Extract the (x, y) coordinate from the center of the cell holding the provided text.  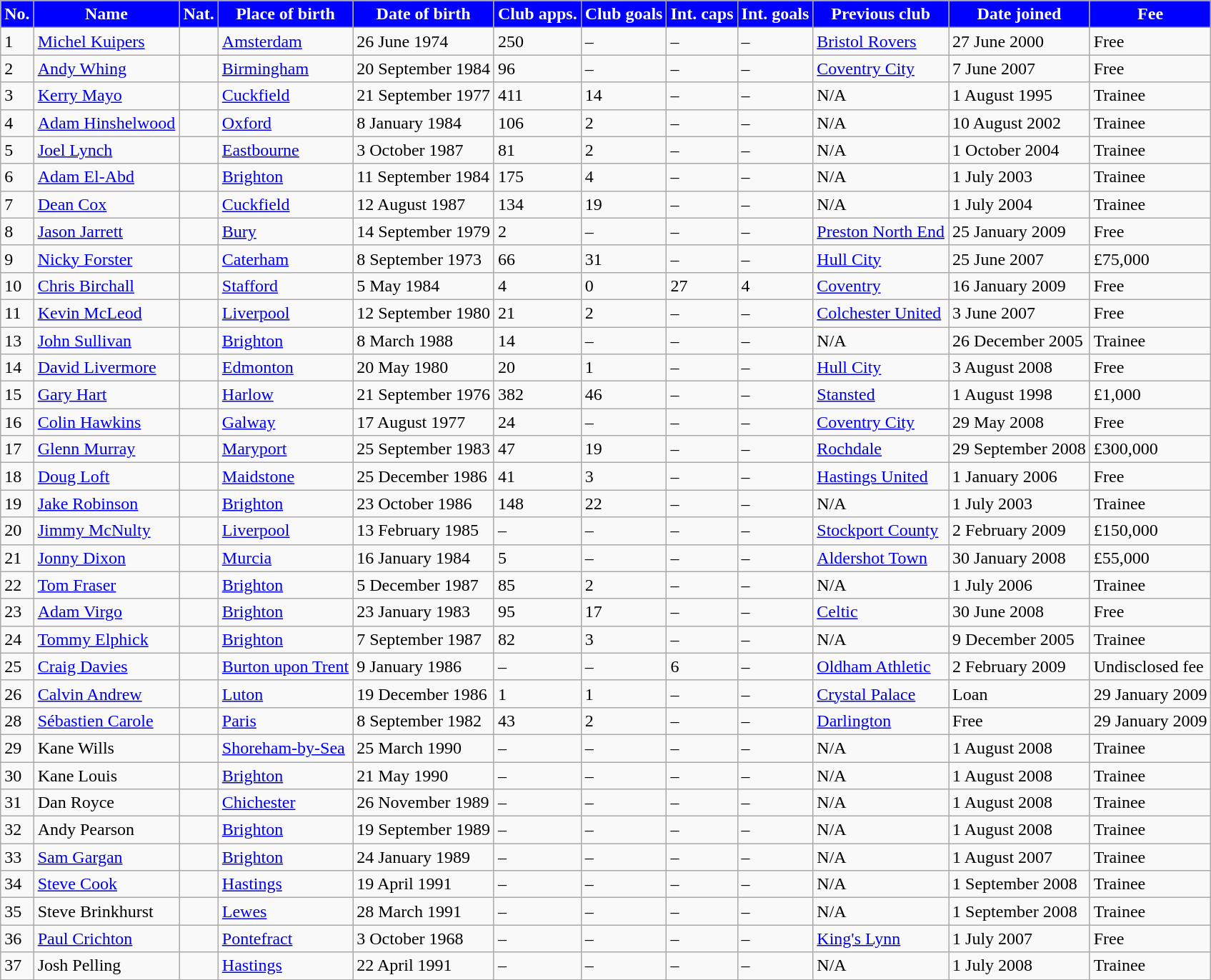
King's Lynn (881, 939)
Caterham (285, 259)
24 January 1989 (424, 857)
3 August 2008 (1020, 368)
12 September 1980 (424, 313)
Place of birth (285, 14)
Steve Brinkhurst (106, 911)
23 October 1986 (424, 504)
148 (537, 504)
Stafford (285, 286)
Stansted (881, 395)
21 May 1990 (424, 775)
Loan (1020, 694)
Gary Hart (106, 395)
19 April 1991 (424, 884)
8 September 1982 (424, 721)
12 August 1987 (424, 204)
Adam El-Abd (106, 177)
29 September 2008 (1020, 449)
30 January 2008 (1020, 558)
Jimmy McNulty (106, 531)
Stockport County (881, 531)
41 (537, 476)
Coventry (881, 286)
Steve Cook (106, 884)
25 January 2009 (1020, 231)
£300,000 (1150, 449)
Rochdale (881, 449)
29 (17, 748)
14 September 1979 (424, 231)
Dan Royce (106, 803)
26 June 1974 (424, 41)
22 April 1991 (424, 966)
30 June 2008 (1020, 612)
16 January 2009 (1020, 286)
43 (537, 721)
18 (17, 476)
35 (17, 911)
23 (17, 612)
Birmingham (285, 69)
46 (624, 395)
Aldershot Town (881, 558)
25 (17, 666)
15 (17, 395)
7 (17, 204)
David Livermore (106, 368)
Hastings United (881, 476)
Name (106, 14)
9 (17, 259)
Kerry Mayo (106, 96)
Bristol Rovers (881, 41)
85 (537, 585)
5 May 1984 (424, 286)
Kane Louis (106, 775)
Luton (285, 694)
26 (17, 694)
Maryport (285, 449)
34 (17, 884)
21 September 1976 (424, 395)
1 October 2004 (1020, 150)
16 January 1984 (424, 558)
0 (624, 286)
33 (17, 857)
Preston North End (881, 231)
37 (17, 966)
Joel Lynch (106, 150)
Harlow (285, 395)
82 (537, 639)
3 October 1968 (424, 939)
Sam Gargan (106, 857)
Previous club (881, 14)
Lewes (285, 911)
Chris Birchall (106, 286)
Int. caps (702, 14)
Josh Pelling (106, 966)
Calvin Andrew (106, 694)
32 (17, 830)
7 June 2007 (1020, 69)
Andy Whing (106, 69)
26 November 1989 (424, 803)
Club apps. (537, 14)
Nicky Forster (106, 259)
19 December 1986 (424, 694)
1 July 2007 (1020, 939)
Tom Fraser (106, 585)
Maidstone (285, 476)
27 (702, 286)
26 December 2005 (1020, 341)
27 June 2000 (1020, 41)
Bury (285, 231)
16 (17, 422)
13 February 1985 (424, 531)
Pontefract (285, 939)
Craig Davies (106, 666)
£150,000 (1150, 531)
134 (537, 204)
11 September 1984 (424, 177)
Fee (1150, 14)
Paul Crichton (106, 939)
Galway (285, 422)
20 September 1984 (424, 69)
8 September 1973 (424, 259)
25 September 1983 (424, 449)
29 May 2008 (1020, 422)
175 (537, 177)
Date joined (1020, 14)
23 January 1983 (424, 612)
Nat. (199, 14)
21 September 1977 (424, 96)
£75,000 (1150, 259)
Edmonton (285, 368)
£1,000 (1150, 395)
9 December 2005 (1020, 639)
Michel Kuipers (106, 41)
28 March 1991 (424, 911)
106 (537, 123)
1 August 1995 (1020, 96)
Oldham Athletic (881, 666)
8 January 1984 (424, 123)
3 June 2007 (1020, 313)
1 July 2004 (1020, 204)
411 (537, 96)
Dean Cox (106, 204)
Jonny Dixon (106, 558)
1 July 2008 (1020, 966)
Kevin McLeod (106, 313)
8 (17, 231)
Kane Wills (106, 748)
Glenn Murray (106, 449)
Crystal Palace (881, 694)
47 (537, 449)
1 July 2006 (1020, 585)
Darlington (881, 721)
John Sullivan (106, 341)
Jake Robinson (106, 504)
Colchester United (881, 313)
Club goals (624, 14)
36 (17, 939)
20 May 1980 (424, 368)
Paris (285, 721)
28 (17, 721)
10 August 2002 (1020, 123)
250 (537, 41)
Shoreham-by-Sea (285, 748)
1 August 1998 (1020, 395)
25 December 1986 (424, 476)
Amsterdam (285, 41)
Adam Hinshelwood (106, 123)
Sébastien Carole (106, 721)
11 (17, 313)
Oxford (285, 123)
Chichester (285, 803)
25 June 2007 (1020, 259)
30 (17, 775)
Tommy Elphick (106, 639)
8 March 1988 (424, 341)
£55,000 (1150, 558)
19 September 1989 (424, 830)
Date of birth (424, 14)
Celtic (881, 612)
Andy Pearson (106, 830)
66 (537, 259)
Doug Loft (106, 476)
5 December 1987 (424, 585)
Burton upon Trent (285, 666)
Eastbourne (285, 150)
96 (537, 69)
Colin Hawkins (106, 422)
No. (17, 14)
95 (537, 612)
25 March 1990 (424, 748)
382 (537, 395)
Adam Virgo (106, 612)
1 August 2007 (1020, 857)
3 October 1987 (424, 150)
Int. goals (775, 14)
13 (17, 341)
Undisclosed fee (1150, 666)
17 August 1977 (424, 422)
Murcia (285, 558)
9 January 1986 (424, 666)
7 September 1987 (424, 639)
10 (17, 286)
1 January 2006 (1020, 476)
Jason Jarrett (106, 231)
81 (537, 150)
